Determine the [x, y] coordinate at the center of the cell enclosing the given text.  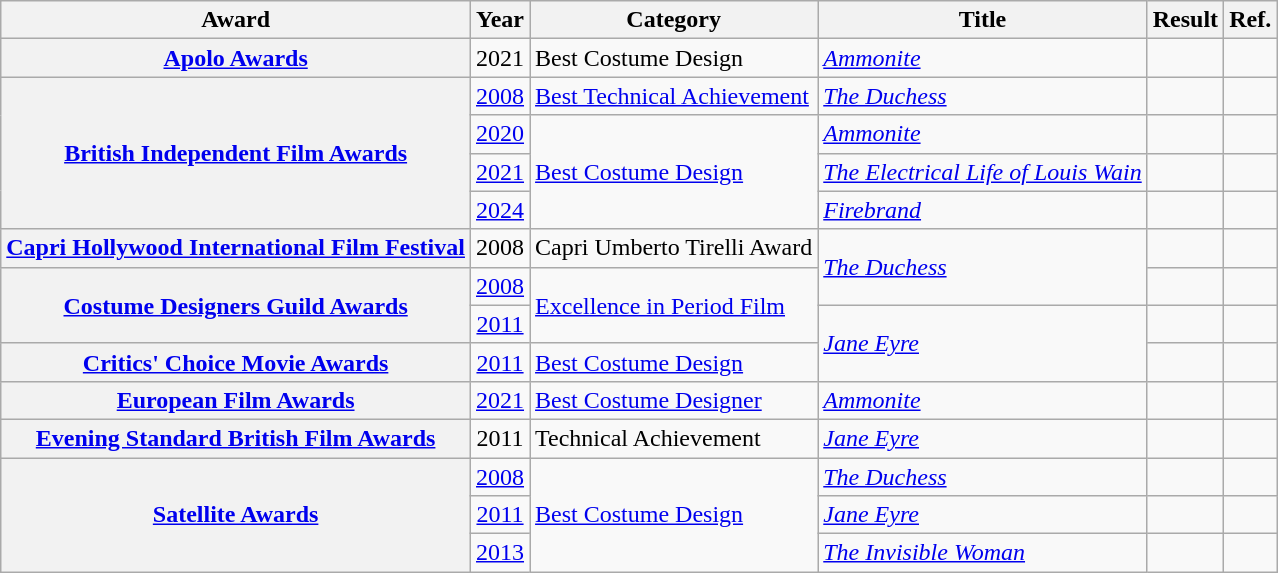
Best Costume Designer [674, 400]
The Invisible Woman [983, 553]
Category [674, 20]
Evening Standard British Film Awards [236, 438]
European Film Awards [236, 400]
2013 [500, 553]
Firebrand [983, 210]
Title [983, 20]
Technical Achievement [674, 438]
Apolo Awards [236, 58]
The Electrical Life of Louis Wain [983, 172]
Satellite Awards [236, 515]
Excellence in Period Film [674, 305]
Critics' Choice Movie Awards [236, 362]
2024 [500, 210]
Capri Umberto Tirelli Award [674, 248]
2020 [500, 134]
Costume Designers Guild Awards [236, 305]
Result [1185, 20]
Best Technical Achievement [674, 96]
Ref. [1250, 20]
Year [500, 20]
Capri Hollywood International Film Festival [236, 248]
British Independent Film Awards [236, 153]
Award [236, 20]
